Capture the cell that displays the provided text and extract its [X, Y] central coordinate. 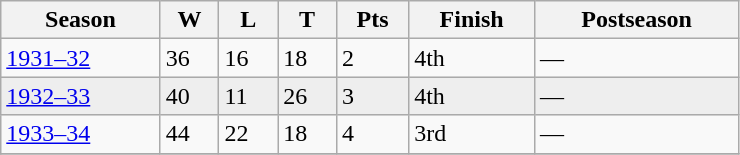
40 [190, 96]
W [190, 20]
1933–34 [80, 134]
36 [190, 58]
22 [248, 134]
26 [308, 96]
3 [372, 96]
4 [372, 134]
T [308, 20]
Finish [472, 20]
Season [80, 20]
Postseason [637, 20]
16 [248, 58]
L [248, 20]
1931–32 [80, 58]
Pts [372, 20]
44 [190, 134]
1932–33 [80, 96]
2 [372, 58]
11 [248, 96]
3rd [472, 134]
